Output the (x, y) coordinate of the center of the cell containing the given text.  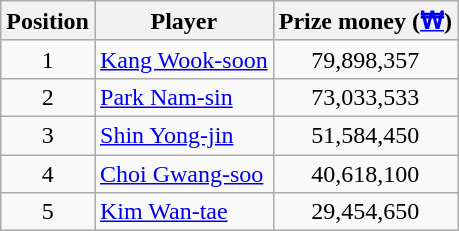
73,033,533 (365, 97)
2 (48, 97)
Choi Gwang-soo (184, 173)
5 (48, 212)
4 (48, 173)
Kang Wook-soon (184, 59)
Player (184, 21)
Shin Yong-jin (184, 135)
Park Nam-sin (184, 97)
3 (48, 135)
Prize money (₩) (365, 21)
51,584,450 (365, 135)
1 (48, 59)
Position (48, 21)
Kim Wan-tae (184, 212)
79,898,357 (365, 59)
29,454,650 (365, 212)
40,618,100 (365, 173)
